Extract the (X, Y) coordinate from the center of the cell holding the provided text.  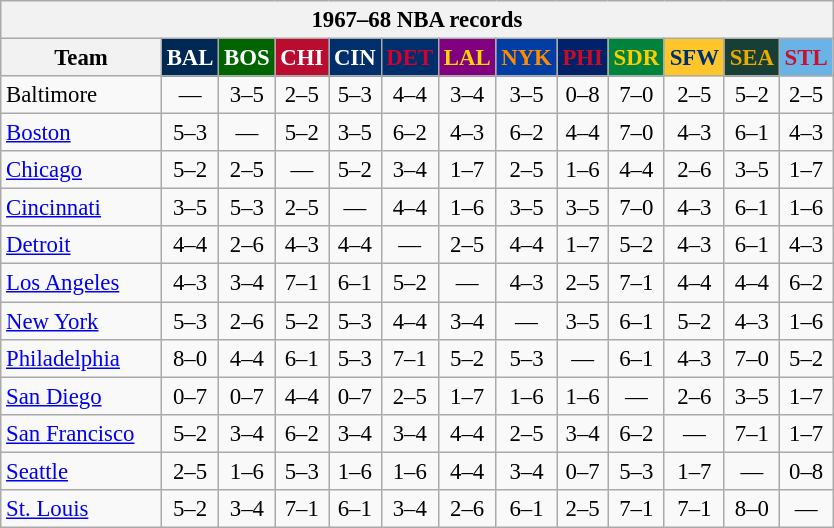
BAL (190, 58)
CHI (302, 58)
BOS (247, 58)
Los Angeles (82, 283)
Seattle (82, 471)
San Diego (82, 396)
LAL (466, 58)
1967–68 NBA records (417, 20)
San Francisco (82, 433)
Cincinnati (82, 208)
PHI (582, 58)
Detroit (82, 245)
Team (82, 58)
DET (410, 58)
Philadelphia (82, 358)
SFW (694, 58)
Chicago (82, 170)
Boston (82, 133)
St. Louis (82, 509)
New York (82, 321)
NYK (526, 58)
CIN (355, 58)
STL (806, 58)
SEA (752, 58)
SDR (636, 58)
Baltimore (82, 95)
